Output the [x, y] coordinate of the center of the cell containing the given text.  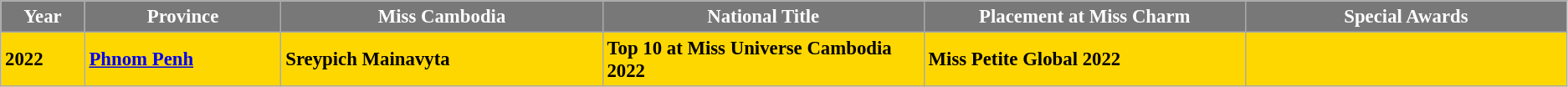
National Title [763, 17]
Province [182, 17]
Phnom Penh [182, 60]
Special Awards [1406, 17]
2022 [43, 60]
Placement at Miss Charm [1084, 17]
Year [43, 17]
Sreypich Mainavyta [442, 60]
Miss Cambodia [442, 17]
Miss Petite Global 2022 [1084, 60]
Top 10 at Miss Universe Cambodia 2022 [763, 60]
